Detect which cell encompasses the target text, then output its (x, y) center coordinate. 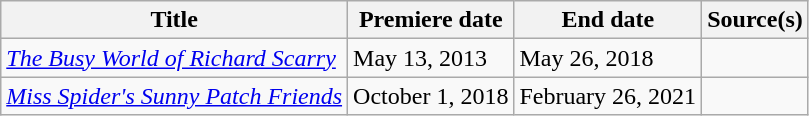
May 13, 2013 (431, 58)
May 26, 2018 (608, 58)
End date (608, 20)
October 1, 2018 (431, 96)
Title (174, 20)
Source(s) (756, 20)
Premiere date (431, 20)
February 26, 2021 (608, 96)
The Busy World of Richard Scarry (174, 58)
Miss Spider's Sunny Patch Friends (174, 96)
